Pinpoint the cell where the given text exists, returning its (X, Y) midpoint coordinate. 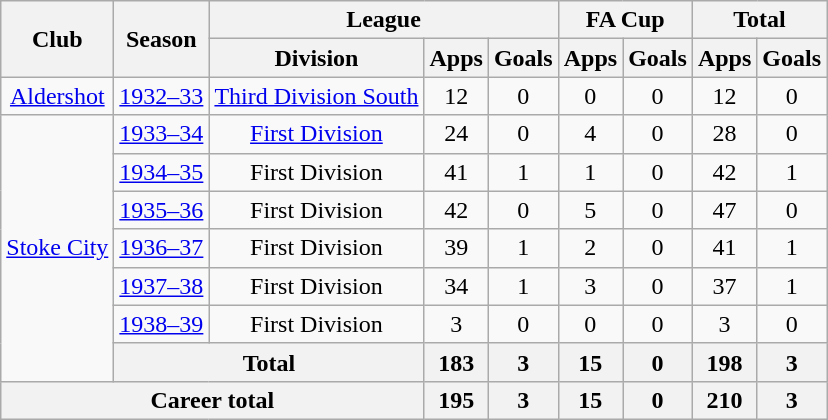
1938–39 (162, 324)
210 (724, 400)
FA Cup (625, 20)
198 (724, 362)
Third Division South (316, 96)
24 (456, 134)
1934–35 (162, 172)
39 (456, 248)
Club (58, 39)
1935–36 (162, 210)
28 (724, 134)
37 (724, 286)
195 (456, 400)
1936–37 (162, 248)
Aldershot (58, 96)
League (384, 20)
1933–34 (162, 134)
1937–38 (162, 286)
Division (316, 58)
2 (590, 248)
4 (590, 134)
Stoke City (58, 248)
34 (456, 286)
Career total (212, 400)
5 (590, 210)
47 (724, 210)
183 (456, 362)
1932–33 (162, 96)
Season (162, 39)
